Scan for the cell matching the given text and deliver its (x, y) coordinate at center. 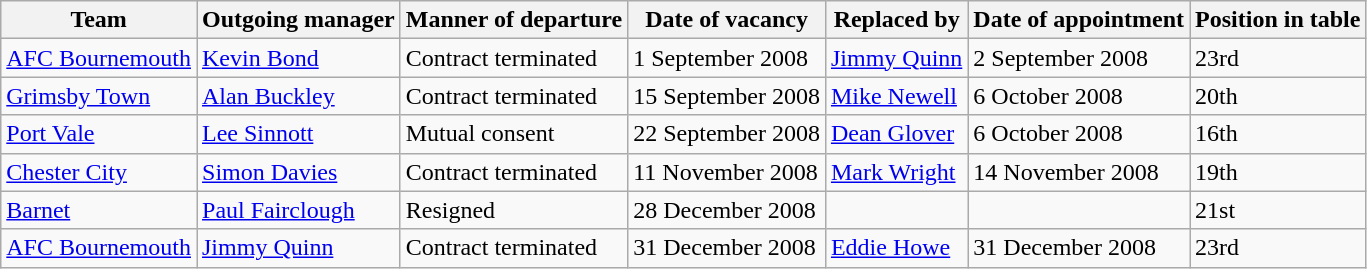
Kevin Bond (298, 58)
Alan Buckley (298, 96)
11 November 2008 (727, 172)
Team (99, 20)
Dean Glover (896, 134)
Mark Wright (896, 172)
19th (1278, 172)
Outgoing manager (298, 20)
Lee Sinnott (298, 134)
Resigned (514, 210)
Chester City (99, 172)
Barnet (99, 210)
14 November 2008 (1079, 172)
Replaced by (896, 20)
Eddie Howe (896, 248)
15 September 2008 (727, 96)
Port Vale (99, 134)
Position in table (1278, 20)
2 September 2008 (1079, 58)
Mike Newell (896, 96)
21st (1278, 210)
Grimsby Town (99, 96)
16th (1278, 134)
22 September 2008 (727, 134)
Paul Fairclough (298, 210)
20th (1278, 96)
Mutual consent (514, 134)
Date of appointment (1079, 20)
Simon Davies (298, 172)
Date of vacancy (727, 20)
28 December 2008 (727, 210)
1 September 2008 (727, 58)
Manner of departure (514, 20)
